Search for the cell housing the specified text and yield its [x, y] center coordinate. 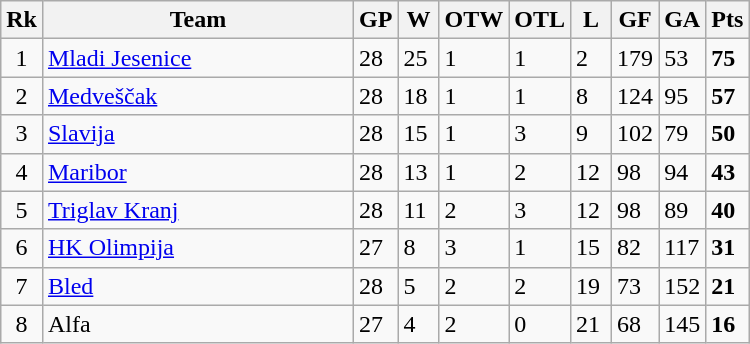
7 [22, 286]
18 [418, 96]
94 [682, 172]
16 [728, 324]
179 [636, 58]
0 [540, 324]
95 [682, 96]
89 [682, 210]
Rk [22, 20]
19 [592, 286]
53 [682, 58]
43 [728, 172]
57 [728, 96]
145 [682, 324]
9 [592, 134]
13 [418, 172]
HK Olimpija [198, 248]
Alfa [198, 324]
124 [636, 96]
L [592, 20]
73 [636, 286]
102 [636, 134]
117 [682, 248]
Medveščak [198, 96]
Bled [198, 286]
Slavija [198, 134]
Pts [728, 20]
Team [198, 20]
31 [728, 248]
GP [376, 20]
40 [728, 210]
82 [636, 248]
GF [636, 20]
OTL [540, 20]
25 [418, 58]
75 [728, 58]
79 [682, 134]
Maribor [198, 172]
50 [728, 134]
OTW [474, 20]
W [418, 20]
6 [22, 248]
Mladi Jesenice [198, 58]
11 [418, 210]
Triglav Kranj [198, 210]
68 [636, 324]
152 [682, 286]
GA [682, 20]
